Find where the given text appears and provide that cell's center as [X, Y] coordinate. 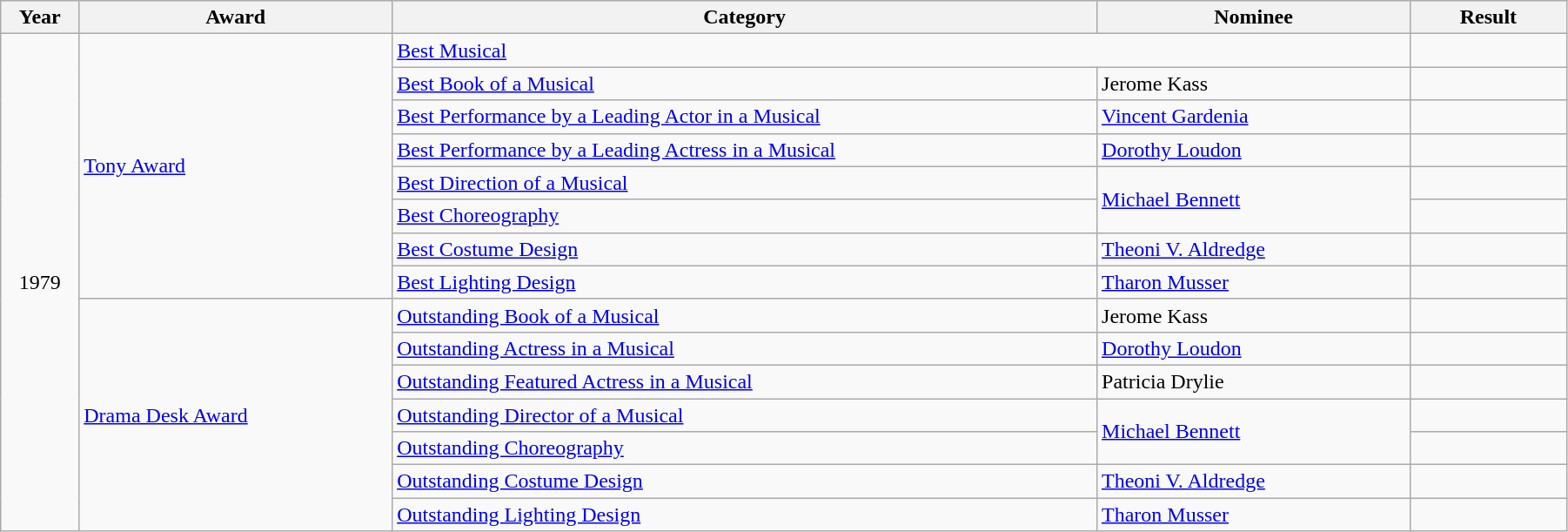
Year [40, 17]
Best Book of a Musical [745, 84]
Best Performance by a Leading Actor in a Musical [745, 117]
Drama Desk Award [236, 414]
Best Choreography [745, 216]
Patricia Drylie [1254, 381]
Best Lighting Design [745, 282]
Outstanding Lighting Design [745, 515]
Vincent Gardenia [1254, 117]
Category [745, 17]
Outstanding Choreography [745, 448]
Outstanding Featured Actress in a Musical [745, 381]
Best Direction of a Musical [745, 183]
Outstanding Book of a Musical [745, 315]
Award [236, 17]
Best Musical [901, 51]
Tony Award [236, 166]
Outstanding Director of a Musical [745, 415]
Outstanding Costume Design [745, 481]
Best Performance by a Leading Actress in a Musical [745, 150]
Best Costume Design [745, 249]
Outstanding Actress in a Musical [745, 348]
Nominee [1254, 17]
1979 [40, 282]
Result [1488, 17]
